Provide the [x, y] coordinate of the cell's center where the given text is located.  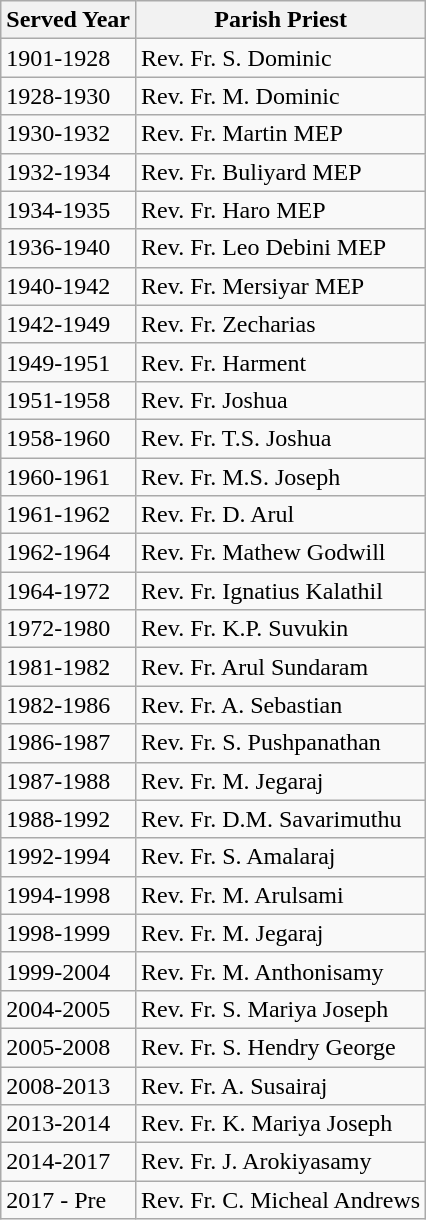
Rev. Fr. A. Susairaj [281, 1085]
1962-1964 [68, 553]
1998-1999 [68, 933]
1964-1972 [68, 591]
Rev. Fr. Zecharias [281, 324]
1934-1935 [68, 210]
2005-2008 [68, 1047]
1981-1982 [68, 667]
Rev. Fr. Mersiyar MEP [281, 286]
1930-1932 [68, 134]
2013-2014 [68, 1124]
1942-1949 [68, 324]
2017 - Pre [68, 1200]
Rev. Fr. D.M. Savarimuthu [281, 819]
Rev. Fr. Ignatius Kalathil [281, 591]
2004-2005 [68, 1009]
Parish Priest [281, 20]
Rev. Fr. M. Anthonisamy [281, 971]
1972-1980 [68, 629]
1994-1998 [68, 895]
Rev. Fr. S. Mariya Joseph [281, 1009]
Rev. Fr. Mathew Godwill [281, 553]
2008-2013 [68, 1085]
1949-1951 [68, 362]
2014-2017 [68, 1162]
1958-1960 [68, 438]
1901-1928 [68, 58]
1951-1958 [68, 400]
1992-1994 [68, 857]
Rev. Fr. M. Dominic [281, 96]
Rev. Fr. K.P. Suvukin [281, 629]
1986-1987 [68, 743]
1936-1940 [68, 248]
Rev. Fr. S. Pushpanathan [281, 743]
1988-1992 [68, 819]
Served Year [68, 20]
Rev. Fr. Buliyard MEP [281, 172]
Rev. Fr. J. Arokiyasamy [281, 1162]
Rev. Fr. T.S. Joshua [281, 438]
1961-1962 [68, 515]
Rev. Fr. M.S. Joseph [281, 477]
1960-1961 [68, 477]
Rev. Fr. D. Arul [281, 515]
Rev. Fr. S. Amalaraj [281, 857]
Rev. Fr. Martin MEP [281, 134]
Rev. Fr. Leo Debini MEP [281, 248]
Rev. Fr. Joshua [281, 400]
Rev. Fr. Harment [281, 362]
1932-1934 [68, 172]
Rev. Fr. S. Dominic [281, 58]
1999-2004 [68, 971]
1928-1930 [68, 96]
Rev. Fr. M. Arulsami [281, 895]
Rev. Fr. Haro MEP [281, 210]
Rev. Fr. A. Sebastian [281, 705]
1987-1988 [68, 781]
1940-1942 [68, 286]
1982-1986 [68, 705]
Rev. Fr. Arul Sundaram [281, 667]
Rev. Fr. C. Micheal Andrews [281, 1200]
Rev. Fr. K. Mariya Joseph [281, 1124]
Rev. Fr. S. Hendry George [281, 1047]
